Extract the (x, y) coordinate from the center of the cell holding the provided text.  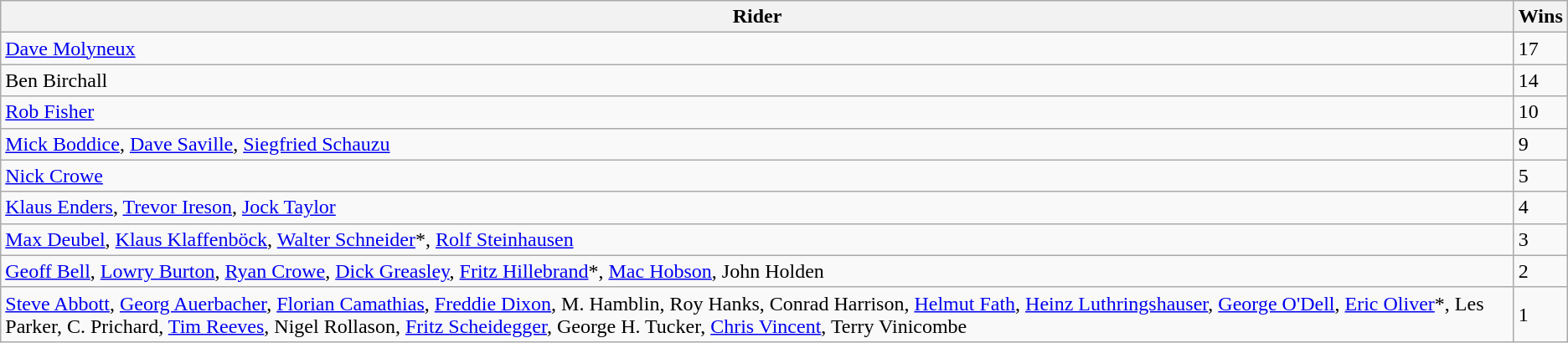
Rob Fisher (757, 112)
Dave Molyneux (757, 49)
4 (1540, 207)
1 (1540, 315)
Mick Boddice, Dave Saville, Siegfried Schauzu (757, 144)
10 (1540, 112)
Geoff Bell, Lowry Burton, Ryan Crowe, Dick Greasley, Fritz Hillebrand*, Mac Hobson, John Holden (757, 271)
14 (1540, 80)
17 (1540, 49)
5 (1540, 176)
Max Deubel, Klaus Klaffenböck, Walter Schneider*, Rolf Steinhausen (757, 239)
Rider (757, 17)
Klaus Enders, Trevor Ireson, Jock Taylor (757, 207)
9 (1540, 144)
Nick Crowe (757, 176)
Ben Birchall (757, 80)
Wins (1540, 17)
3 (1540, 239)
2 (1540, 271)
